Determine the [x, y] coordinate at the center of the cell enclosing the given text.  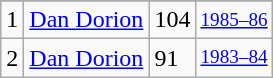
1985–86 [234, 20]
91 [172, 58]
1 [12, 20]
1983–84 [234, 58]
2 [12, 58]
104 [172, 20]
